Extract the [x, y] coordinate from the center of the cell holding the provided text.  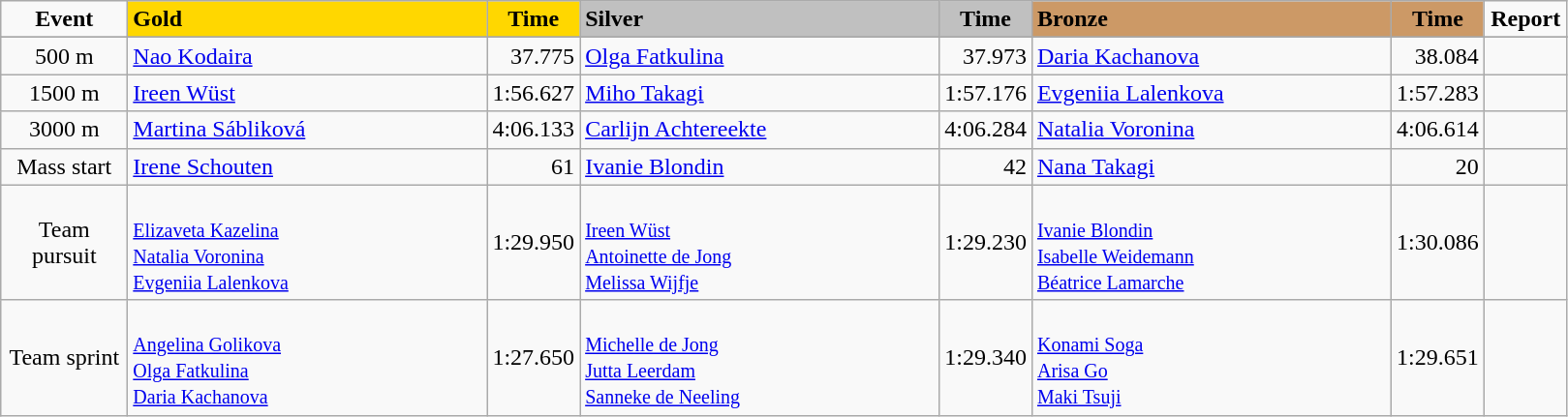
Silver [759, 19]
Event [64, 19]
Ireen WüstAntoinette de JongMelissa Wijfje [759, 242]
1:29.950 [534, 242]
500 m [64, 56]
1:30.086 [1437, 242]
Irene Schouten [308, 166]
Michelle de JongJutta LeerdamSanneke de Neeling [759, 358]
Nana Takagi [1211, 166]
37.775 [534, 56]
Miho Takagi [759, 93]
Mass start [64, 166]
1:57.176 [986, 93]
61 [534, 166]
4:06.133 [534, 130]
Natalia Voronina [1211, 130]
Team pursuit [64, 242]
1:29.340 [986, 358]
Olga Fatkulina [759, 56]
Report [1525, 19]
Gold [308, 19]
42 [986, 166]
37.973 [986, 56]
Evgeniia Lalenkova [1211, 93]
Angelina GolikovaOlga FatkulinaDaria Kachanova [308, 358]
Ivanie BlondinIsabelle WeidemannBéatrice Lamarche [1211, 242]
Ireen Wüst [308, 93]
1:29.230 [986, 242]
1500 m [64, 93]
Carlijn Achtereekte [759, 130]
Daria Kachanova [1211, 56]
Elizaveta KazelinaNatalia VoroninaEvgeniia Lalenkova [308, 242]
Konami SogaArisa GoMaki Tsuji [1211, 358]
38.084 [1437, 56]
Team sprint [64, 358]
Bronze [1211, 19]
Nao Kodaira [308, 56]
Martina Sábliková [308, 130]
4:06.614 [1437, 130]
3000 m [64, 130]
1:56.627 [534, 93]
1:57.283 [1437, 93]
1:27.650 [534, 358]
1:29.651 [1437, 358]
4:06.284 [986, 130]
Ivanie Blondin [759, 166]
20 [1437, 166]
